Determine the (x, y) coordinate at the center of the cell enclosing the given text.  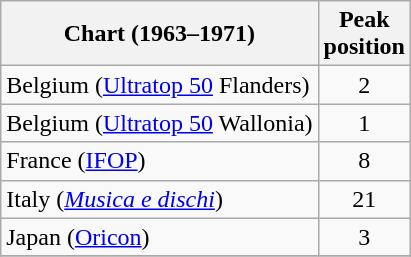
Chart (1963–1971) (160, 34)
France (IFOP) (160, 161)
Belgium (Ultratop 50 Wallonia) (160, 123)
Belgium (Ultratop 50 Flanders) (160, 85)
21 (364, 199)
Peakposition (364, 34)
3 (364, 237)
Japan (Oricon) (160, 237)
1 (364, 123)
8 (364, 161)
Italy (Musica e dischi) (160, 199)
2 (364, 85)
